Determine the [x, y] coordinate at the center of the cell enclosing the given text.  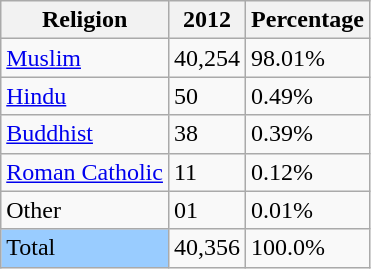
0.49% [308, 96]
0.12% [308, 172]
2012 [206, 20]
01 [206, 210]
Roman Catholic [85, 172]
100.0% [308, 248]
11 [206, 172]
Percentage [308, 20]
Other [85, 210]
40,254 [206, 58]
Buddhist [85, 134]
Hindu [85, 96]
40,356 [206, 248]
98.01% [308, 58]
Muslim [85, 58]
38 [206, 134]
Religion [85, 20]
0.01% [308, 210]
0.39% [308, 134]
50 [206, 96]
Total [85, 248]
